Locate the cell with the specified text and output its (x, y) center coordinate. 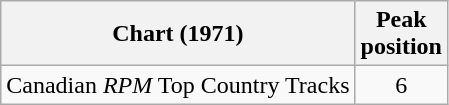
Chart (1971) (178, 34)
Peakposition (401, 34)
Canadian RPM Top Country Tracks (178, 85)
6 (401, 85)
